Find where the given text appears and provide that cell's center as [X, Y] coordinate. 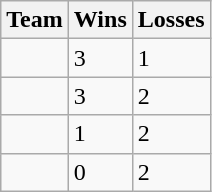
0 [100, 172]
Team [35, 20]
Losses [171, 20]
Wins [100, 20]
